Capture the cell that displays the provided text and extract its (x, y) central coordinate. 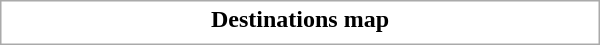
Destinations map (300, 19)
